Identify which cell holds the provided text, then report its (X, Y) central coordinate. 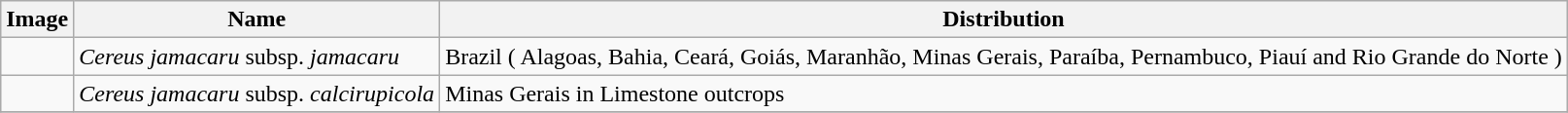
Image (37, 19)
Distribution (1005, 19)
Minas Gerais in Limestone outcrops (1005, 94)
Name (256, 19)
Cereus jamacaru subsp. jamacaru (256, 56)
Brazil ( Alagoas, Bahia, Ceará, Goiás, Maranhão, Minas Gerais, Paraíba, Pernambuco, Piauí and Rio Grande do Norte ) (1005, 56)
Cereus jamacaru subsp. calcirupicola (256, 94)
